Return [X, Y] of the center of cell containing provided text 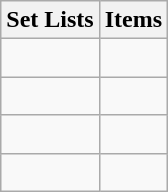
Items [133, 20]
Set Lists [50, 20]
